Search for the cell housing the specified text and yield its [X, Y] center coordinate. 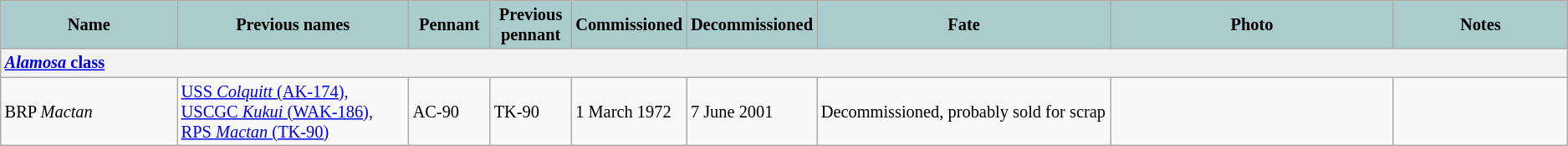
TK-90 [531, 112]
Previous pennant [531, 24]
Pennant [450, 24]
1 March 1972 [629, 112]
Previous names [293, 24]
Name [89, 24]
Decommissioned [752, 24]
Fate [963, 24]
Notes [1480, 24]
AC-90 [450, 112]
Photo [1252, 24]
Commissioned [629, 24]
Alamosa class [784, 63]
BRP Mactan [89, 112]
7 June 2001 [752, 112]
USS Colquitt (AK-174),USCGC Kukui (WAK-186),RPS Mactan (TK-90) [293, 112]
Decommissioned, probably sold for scrap [963, 112]
